Return the [x, y] coordinate for the center point of the cell that contains the specified text.  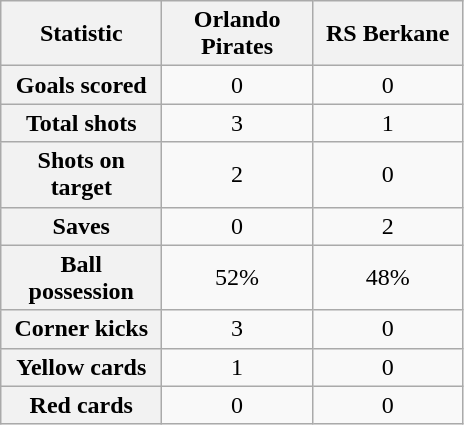
Total shots [82, 123]
Shots on target [82, 174]
Goals scored [82, 85]
52% [238, 278]
Statistic [82, 34]
48% [388, 278]
Yellow cards [82, 367]
RS Berkane [388, 34]
Orlando Pirates [238, 34]
Corner kicks [82, 329]
Saves [82, 226]
Red cards [82, 405]
Ball possession [82, 278]
